Capture the cell that displays the provided text and extract its [x, y] central coordinate. 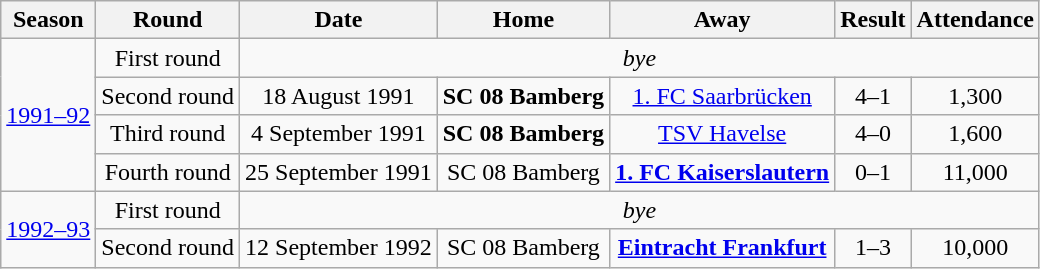
25 September 1991 [339, 172]
TSV Havelse [722, 134]
12 September 1992 [339, 248]
1991–92 [48, 115]
1. FC Kaiserslautern [722, 172]
Result [873, 20]
1,600 [975, 134]
Third round [168, 134]
1,300 [975, 96]
4 September 1991 [339, 134]
Season [48, 20]
11,000 [975, 172]
0–1 [873, 172]
4–1 [873, 96]
1. FC Saarbrücken [722, 96]
Eintracht Frankfurt [722, 248]
18 August 1991 [339, 96]
1992–93 [48, 229]
Fourth round [168, 172]
4–0 [873, 134]
Attendance [975, 20]
Home [523, 20]
Round [168, 20]
10,000 [975, 248]
Date [339, 20]
Away [722, 20]
1–3 [873, 248]
